Return [X, Y] of the center of cell containing provided text 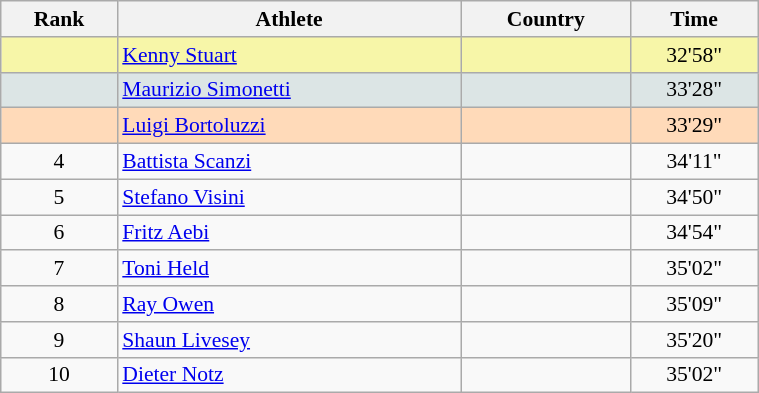
10 [60, 375]
Stefano Visini [289, 197]
Shaun Livesey [289, 340]
Country [546, 19]
8 [60, 304]
Dieter Notz [289, 375]
Athlete [289, 19]
Toni Held [289, 269]
6 [60, 233]
34'50" [694, 197]
5 [60, 197]
34'54" [694, 233]
Battista Scanzi [289, 162]
33'28" [694, 90]
4 [60, 162]
32'58" [694, 55]
Ray Owen [289, 304]
34'11" [694, 162]
Luigi Bortoluzzi [289, 126]
33'29" [694, 126]
7 [60, 269]
Maurizio Simonetti [289, 90]
Kenny Stuart [289, 55]
9 [60, 340]
Fritz Aebi [289, 233]
Time [694, 19]
35'09" [694, 304]
35'20" [694, 340]
Rank [60, 19]
